Return the (X, Y) coordinate for the center point of the cell that contains the specified text.  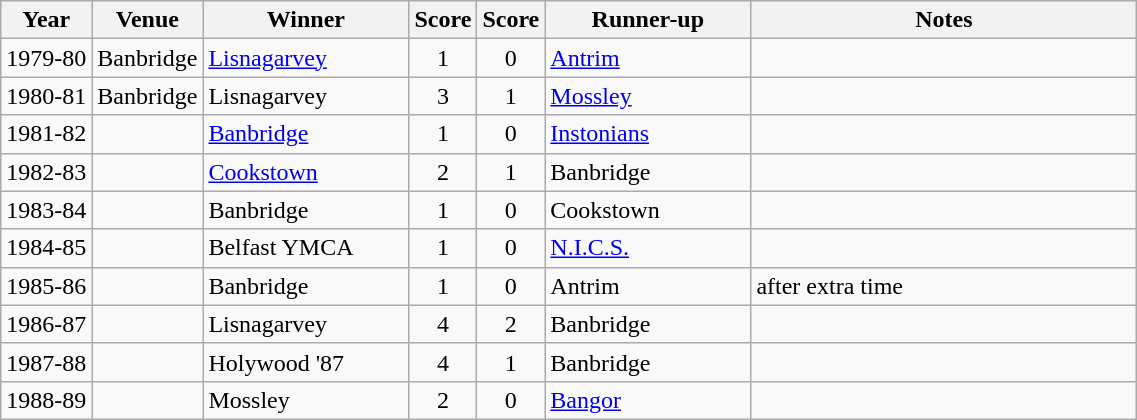
1985-86 (46, 286)
Holywood '87 (306, 362)
1988-89 (46, 400)
1981-82 (46, 134)
3 (443, 96)
1986-87 (46, 324)
Notes (944, 20)
Runner-up (648, 20)
N.I.C.S. (648, 248)
1980-81 (46, 96)
Year (46, 20)
1979-80 (46, 58)
1984-85 (46, 248)
Bangor (648, 400)
1982-83 (46, 172)
Belfast YMCA (306, 248)
Venue (148, 20)
Instonians (648, 134)
1983-84 (46, 210)
1987-88 (46, 362)
after extra time (944, 286)
Winner (306, 20)
